Locate the cell with the specified text and output its [X, Y] center coordinate. 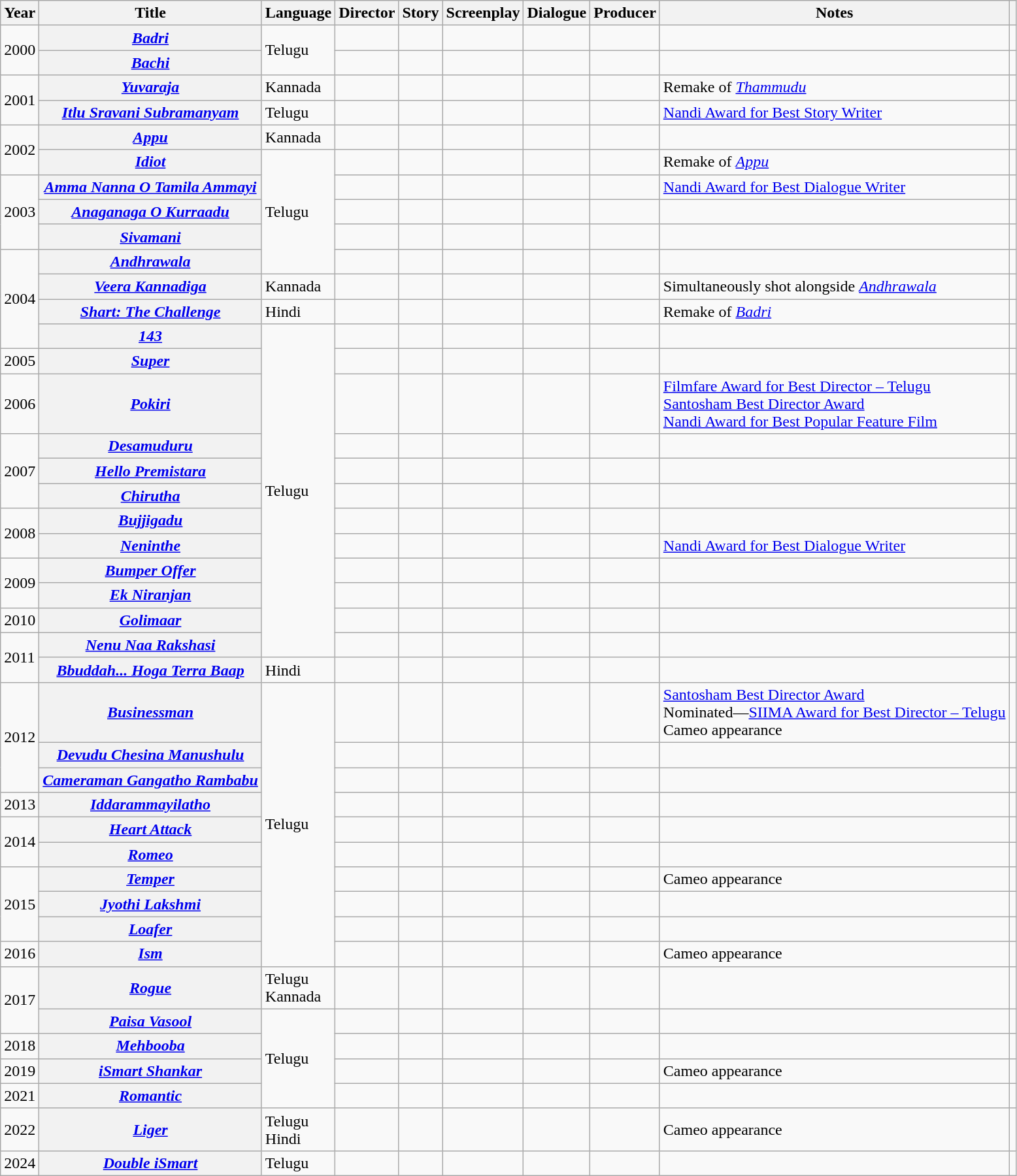
Remake of Appu [834, 162]
Double iSmart [150, 1163]
2017 [20, 1000]
Bumper Offer [150, 570]
Remake of Thammudu [834, 88]
Bachi [150, 63]
Screenplay [483, 13]
Director [367, 13]
Shart: The Challenge [150, 312]
Super [150, 361]
Romeo [150, 855]
2004 [20, 299]
Pokiri [150, 404]
Notes [834, 13]
Bujjigadu [150, 521]
Appu [150, 137]
Title [150, 13]
Nandi Award for Best Story Writer [834, 112]
Neninthe [150, 546]
iSmart Shankar [150, 1071]
Language [298, 13]
Simultaneously shot alongside Andhrawala [834, 286]
Veera Kannadiga [150, 286]
TeluguHindi [298, 1129]
2024 [20, 1163]
Remake of Badri [834, 312]
2006 [20, 404]
Idiot [150, 162]
Hello Premistara [150, 471]
2009 [20, 583]
2012 [20, 737]
Yuvaraja [150, 88]
Desamuduru [150, 446]
Itlu Sravani Subramanyam [150, 112]
Devudu Chesina Manushulu [150, 755]
Cameraman Gangatho Rambabu [150, 779]
Golimaar [150, 620]
TeluguKannada [298, 988]
2015 [20, 904]
Chirutha [150, 496]
2022 [20, 1129]
2007 [20, 471]
Mehbooba [150, 1046]
Dialogue [557, 13]
Amma Nanna O Tamila Ammayi [150, 187]
Year [20, 13]
Businessman [150, 712]
Rogue [150, 988]
Producer [625, 13]
2019 [20, 1071]
Santosham Best Director AwardNominated—SIIMA Award for Best Director – TeluguCameo appearance [834, 712]
Temper [150, 879]
2010 [20, 620]
Sivamani [150, 237]
Ism [150, 954]
Heart Attack [150, 830]
2003 [20, 212]
2016 [20, 954]
2021 [20, 1096]
Liger [150, 1129]
2008 [20, 533]
Story [421, 13]
Andhrawala [150, 261]
Ek Niranjan [150, 595]
2018 [20, 1046]
143 [150, 336]
Jyothi Lakshmi [150, 904]
Iddarammayilatho [150, 805]
Romantic [150, 1096]
2011 [20, 657]
2001 [20, 100]
2014 [20, 842]
Badri [150, 38]
Paisa Vasool [150, 1021]
Filmfare Award for Best Director – Telugu Santosham Best Director Award Nandi Award for Best Popular Feature Film [834, 404]
2000 [20, 50]
2002 [20, 150]
Loafer [150, 929]
2005 [20, 361]
Anaganaga O Kurraadu [150, 212]
Bbuddah... Hoga Terra Baap [150, 670]
Nenu Naa Rakshasi [150, 645]
2013 [20, 805]
